Extract the [X, Y] coordinate from the center of the cell holding the provided text.  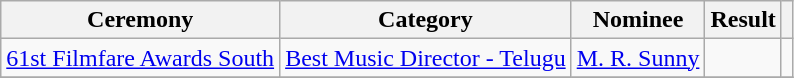
61st Filmfare Awards South [140, 58]
Nominee [638, 20]
Result [743, 20]
M. R. Sunny [638, 58]
Ceremony [140, 20]
Category [426, 20]
Best Music Director - Telugu [426, 58]
